For the text-containing cell, return its midpoint in (x, y) coordinate format. 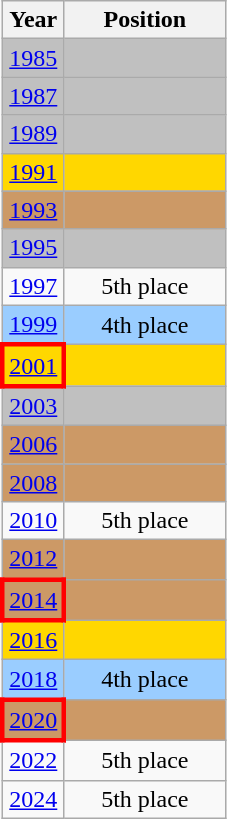
1993 (33, 210)
2018 (33, 680)
1997 (33, 286)
1989 (33, 134)
1991 (33, 172)
2014 (33, 600)
2016 (33, 640)
1987 (33, 96)
2022 (33, 760)
2006 (33, 444)
Position (144, 20)
2003 (33, 406)
2012 (33, 560)
2001 (33, 366)
2010 (33, 521)
1985 (33, 58)
1995 (33, 248)
2020 (33, 720)
1999 (33, 325)
2008 (33, 483)
2024 (33, 799)
Year (33, 20)
